Determine the (X, Y) coordinate at the center of the cell enclosing the given text.  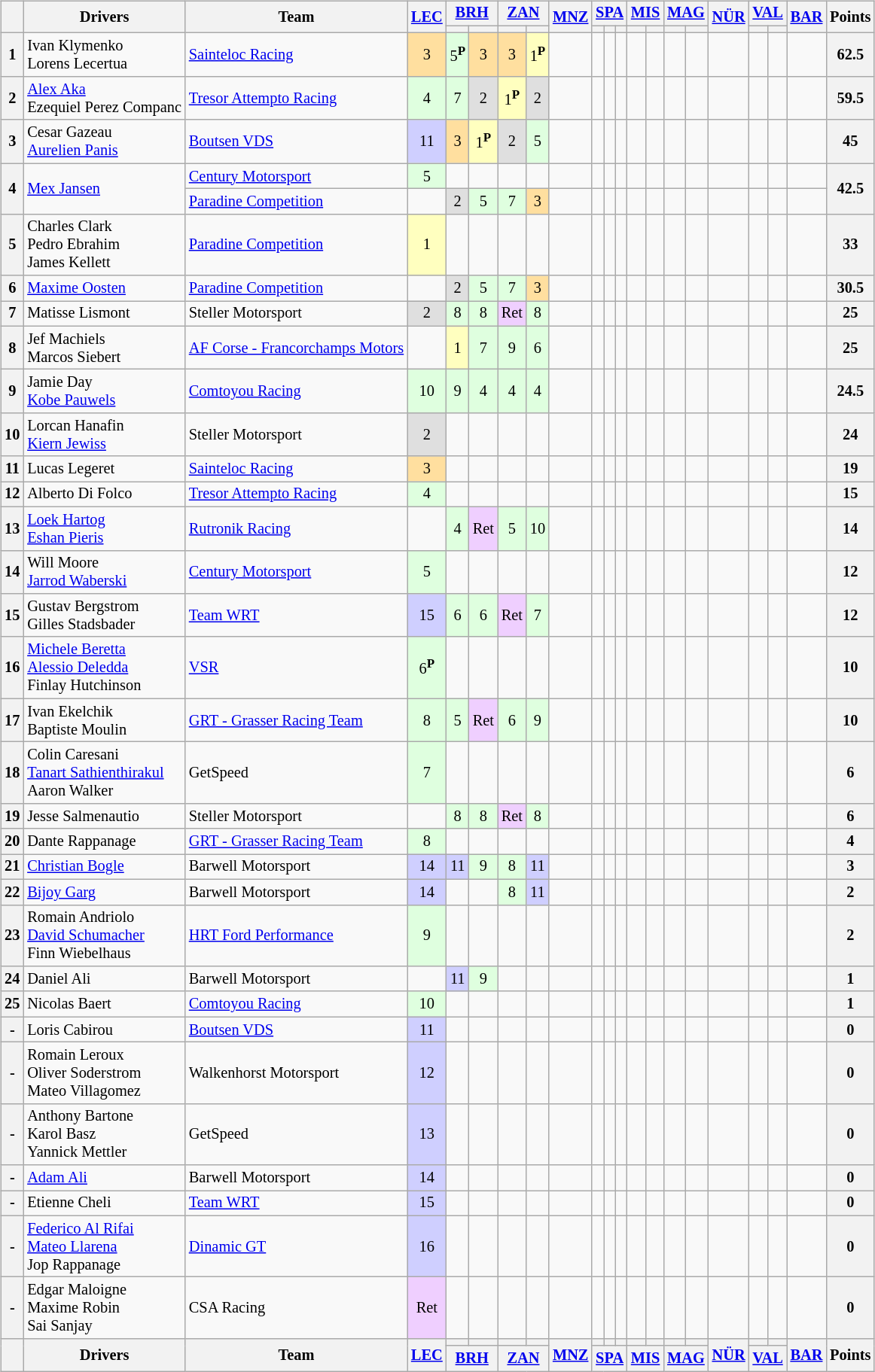
Lucas Legeret (104, 469)
5P (458, 55)
Adam Ali (104, 1178)
Loris Cabirou (104, 1030)
Ivan Ekelchik Baptiste Moulin (104, 720)
Jef Machiels Marcos Siebert (104, 348)
Cesar Gazeau Aurelien Panis (104, 141)
Romain Andriolo David Schumacher Finn Wiebelhaus (104, 935)
62.5 (850, 55)
Edgar Maloigne Maxime Robin Sai Sanjay (104, 1308)
Maxime Oosten (104, 288)
Romain Leroux Oliver Soderstrom Mateo Villagomez (104, 1073)
17 (12, 720)
Alberto Di Folco (104, 494)
Matisse Lismont (104, 314)
20 (12, 841)
6P (427, 668)
45 (850, 141)
VSR (297, 668)
33 (850, 245)
Gustav Bergstrom Gilles Stadsbader (104, 616)
22 (12, 892)
Walkenhorst Motorsport (297, 1073)
HRT Ford Performance (297, 935)
Dante Rappanage (104, 841)
Alex Aka Ezequiel Perez Companc (104, 99)
42.5 (850, 188)
59.5 (850, 99)
Christian Bogle (104, 867)
Jesse Salmenautio (104, 816)
30.5 (850, 288)
Bijoy Garg (104, 892)
Charles Clark Pedro Ebrahim James Kellett (104, 245)
Colin Caresani Tanart Sathienthirakul Aaron Walker (104, 773)
Loek Hartog Eshan Pieris (104, 528)
Michele Beretta Alessio Deledda Finlay Hutchinson (104, 668)
Dinamic GT (297, 1246)
Anthony Bartone Karol Basz Yannick Mettler (104, 1134)
Etienne Cheli (104, 1203)
18 (12, 773)
Will Moore Jarrod Waberski (104, 572)
23 (12, 935)
AF Corse - Francorchamps Motors (297, 348)
Rutronik Racing (297, 528)
CSA Racing (297, 1308)
24.5 (850, 391)
21 (12, 867)
Lorcan Hanafin Kiern Jewiss (104, 435)
Daniel Ali (104, 979)
Nicolas Baert (104, 1004)
Jamie Day Kobe Pauwels (104, 391)
Ivan Klymenko Lorens Lecertua (104, 55)
Mex Jansen (104, 188)
Federico Al Rifai Mateo Llarena Jop Rappanage (104, 1246)
